Find where the given text appears and provide that cell's center as [x, y] coordinate. 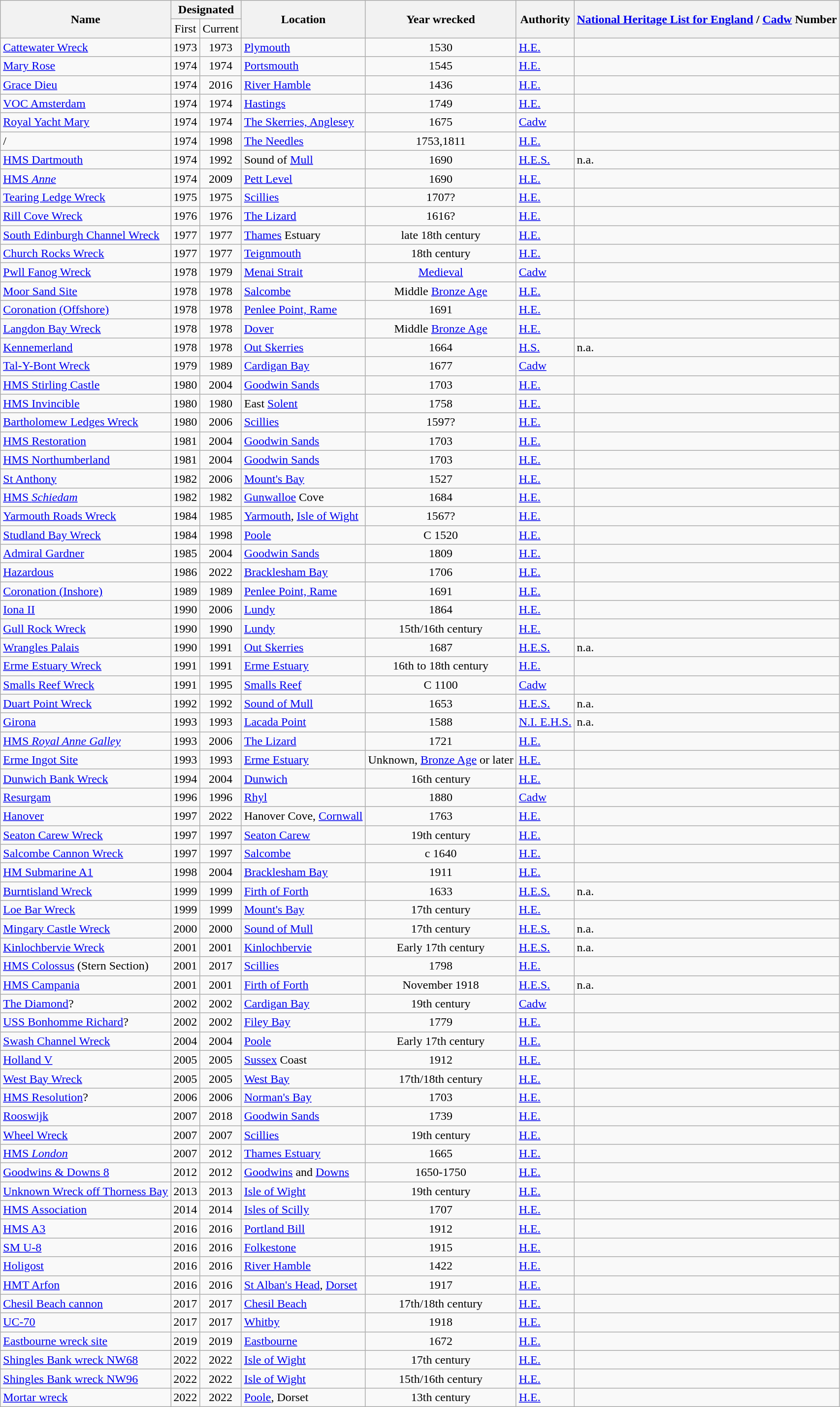
Mortar wreck [86, 1397]
1588 [441, 722]
1545 [441, 66]
Designated [206, 10]
1721 [441, 741]
The Needles [303, 141]
Moor Sand Site [86, 291]
Hanover Cove, Cornwall [303, 816]
Goodwins & Downs 8 [86, 1172]
Hastings [303, 103]
SM U-8 [86, 1247]
Cattewater Wreck [86, 47]
UC-70 [86, 1322]
HMS Resolution? [86, 1097]
Poole, Dorset [303, 1397]
N.I. E.H.S. [545, 722]
C 1520 [441, 535]
St Alban's Head, Dorset [303, 1285]
1798 [441, 966]
Year wrecked [441, 19]
National Heritage List for England / Cadw Number [707, 19]
First [185, 29]
18th century [441, 254]
HMS Schiedam [86, 497]
Portland Bill [303, 1229]
1739 [441, 1116]
West Bay Wreck [86, 1078]
Pett Level [303, 178]
Pwll Fanog Wreck [86, 272]
1677 [441, 366]
1706 [441, 572]
H.S. [545, 347]
Eastbourne [303, 1341]
C 1100 [441, 685]
HMS Invincible [86, 403]
late 18th century [441, 235]
HMS Royal Anne Galley [86, 741]
1567? [441, 516]
Shingles Bank wreck NW68 [86, 1360]
Name [86, 19]
Smalls Reef Wreck [86, 685]
Unknown, Bronze Age or later [441, 760]
HMS London [86, 1154]
Lacada Point [303, 722]
1684 [441, 497]
HM Submarine A1 [86, 872]
HMS Northumberland [86, 460]
Burntisland Wreck [86, 891]
1911 [441, 872]
VOC Amsterdam [86, 103]
1687 [441, 647]
The Skerries, Anglesey [303, 122]
Tal-Y-Bont Wreck [86, 366]
HMS A3 [86, 1229]
Portsmouth [303, 66]
Coronation (Offshore) [86, 310]
Filey Bay [303, 1022]
Girona [86, 722]
Seaton Carew Wreck [86, 835]
1915 [441, 1247]
Kennemerland [86, 347]
St Anthony [86, 478]
Iona II [86, 610]
1986 [185, 572]
Resurgam [86, 797]
Studland Bay Wreck [86, 535]
Rhyl [303, 797]
c 1640 [441, 854]
Dunwich Bank Wreck [86, 778]
HMS Association [86, 1210]
/ [86, 141]
1758 [441, 403]
Yarmouth, Isle of Wight [303, 516]
Dover [303, 329]
Seaton Carew [303, 835]
2009 [221, 178]
Smalls Reef [303, 685]
November 1918 [441, 985]
HMS Restoration [86, 441]
1633 [441, 891]
Eastbourne wreck site [86, 1341]
Coronation (Inshore) [86, 591]
16th to 18th century [441, 666]
Yarmouth Roads Wreck [86, 516]
1672 [441, 1341]
Rooswijk [86, 1116]
Gunwalloe Cove [303, 497]
1422 [441, 1266]
Bartholomew Ledges Wreck [86, 422]
Chesil Beach [303, 1304]
HMS Colossus (Stern Section) [86, 966]
Sussex Coast [303, 1060]
Norman's Bay [303, 1097]
Location [303, 19]
Hanover [86, 816]
1665 [441, 1154]
1650-1750 [441, 1172]
Dunwich [303, 778]
Wrangles Palais [86, 647]
Current [221, 29]
Kinlochbervie Wreck [86, 947]
HMT Arfon [86, 1285]
Teignmouth [303, 254]
1707 [441, 1210]
Holland V [86, 1060]
USS Bonhomme Richard? [86, 1022]
Mingary Castle Wreck [86, 929]
1753,1811 [441, 141]
1864 [441, 610]
Kinlochbervie [303, 947]
Gull Rock Wreck [86, 629]
1530 [441, 47]
Whitby [303, 1322]
East Solent [303, 403]
HMS Dartmouth [86, 160]
Holigost [86, 1266]
Goodwins and Downs [303, 1172]
HMS Stirling Castle [86, 385]
Wheel Wreck [86, 1135]
Plymouth [303, 47]
Chesil Beach cannon [86, 1304]
Mary Rose [86, 66]
HMS Anne [86, 178]
1917 [441, 1285]
1880 [441, 797]
1436 [441, 85]
Salcombe Cannon Wreck [86, 854]
1994 [185, 778]
1918 [441, 1322]
1779 [441, 1022]
Menai Strait [303, 272]
Royal Yacht Mary [86, 122]
Erme Ingot Site [86, 760]
Admiral Gardner [86, 554]
Church Rocks Wreck [86, 254]
1597? [441, 422]
1675 [441, 122]
16th century [441, 778]
The Diamond? [86, 1004]
Folkestone [303, 1247]
Erme Estuary Wreck [86, 666]
Duart Point Wreck [86, 703]
13th century [441, 1397]
1616? [441, 216]
Loe Bar Wreck [86, 910]
1707? [441, 197]
1809 [441, 554]
South Edinburgh Channel Wreck [86, 235]
Langdon Bay Wreck [86, 329]
1995 [221, 685]
HMS Campania [86, 985]
Medieval [441, 272]
Hazardous [86, 572]
Unknown Wreck off Thorness Bay [86, 1191]
Grace Dieu [86, 85]
1749 [441, 103]
1763 [441, 816]
West Bay [303, 1078]
Isles of Scilly [303, 1210]
Authority [545, 19]
1664 [441, 347]
Tearing Ledge Wreck [86, 197]
2018 [221, 1116]
1653 [441, 703]
1527 [441, 478]
Shingles Bank wreck NW96 [86, 1378]
Swash Channel Wreck [86, 1041]
Rill Cove Wreck [86, 216]
